Pinpoint the cell where the given text exists, returning its (x, y) midpoint coordinate. 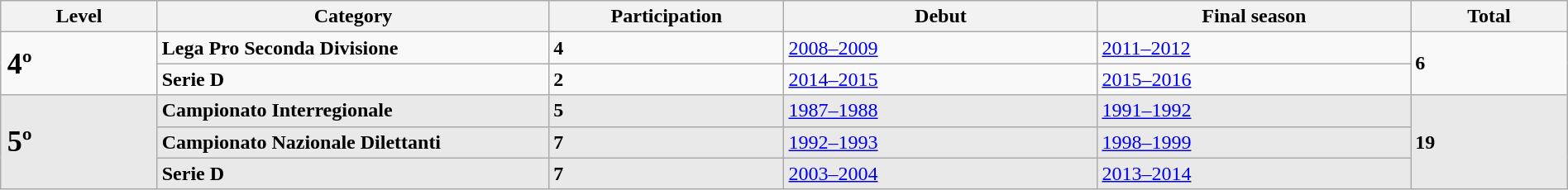
Debut (941, 17)
4 (667, 48)
1991–1992 (1254, 111)
6 (1489, 64)
2003–2004 (941, 173)
2008–2009 (941, 48)
1992–1993 (941, 142)
1987–1988 (941, 111)
Campionato Nazionale Dilettanti (353, 142)
4º (79, 64)
Campionato Interregionale (353, 111)
Final season (1254, 17)
1998–1999 (1254, 142)
5 (667, 111)
Lega Pro Seconda Divisione (353, 48)
2014–2015 (941, 79)
Total (1489, 17)
2015–2016 (1254, 79)
19 (1489, 142)
2 (667, 79)
Level (79, 17)
5º (79, 142)
2013–2014 (1254, 173)
Participation (667, 17)
2011–2012 (1254, 48)
Category (353, 17)
